Determine the (x, y) coordinate at the center of the cell enclosing the given text.  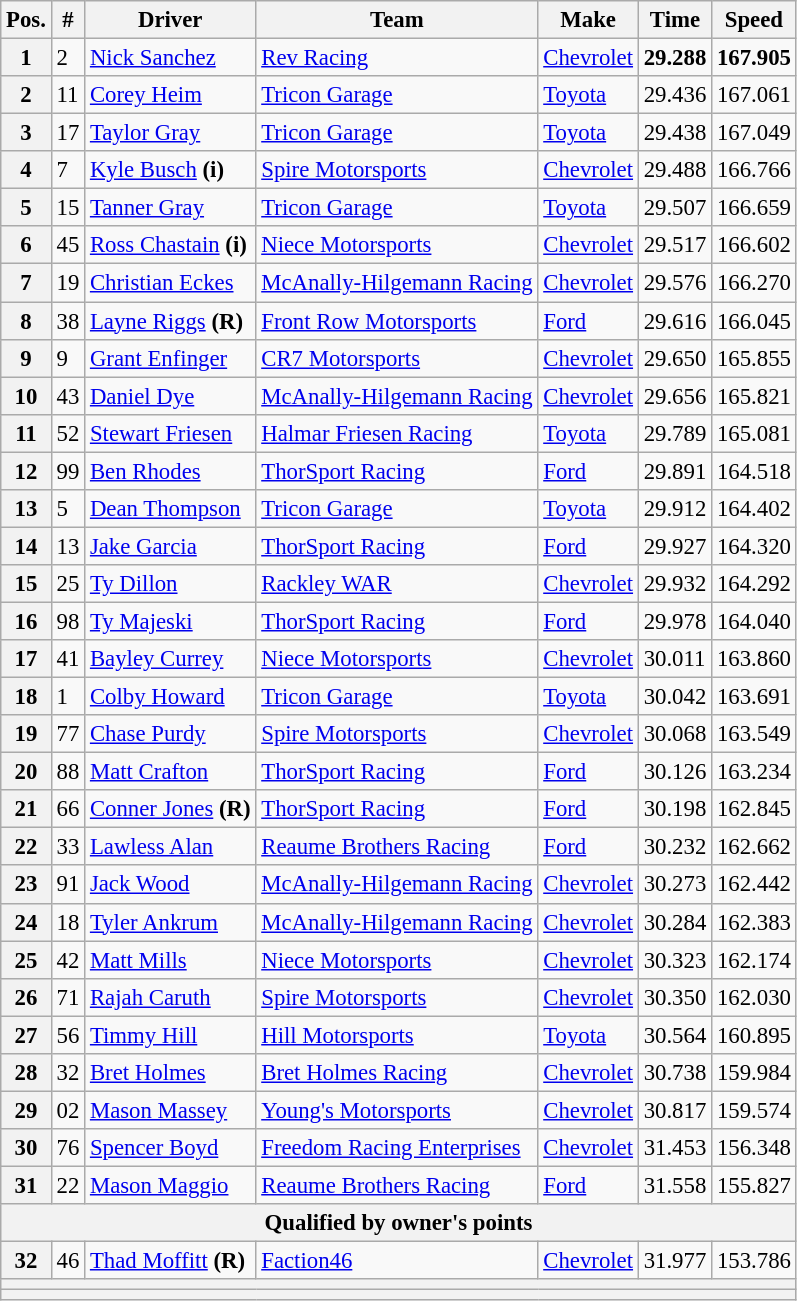
31.977 (674, 1261)
164.040 (754, 621)
30.273 (674, 885)
Ben Rhodes (170, 471)
Halmar Friesen Racing (397, 433)
30.817 (674, 1110)
42 (68, 960)
Lawless Alan (170, 847)
164.292 (754, 584)
28 (26, 1073)
29.932 (674, 584)
Daniel Dye (170, 396)
155.827 (754, 1185)
76 (68, 1148)
30.564 (674, 1035)
02 (68, 1110)
29.616 (674, 321)
Grant Enfinger (170, 358)
Kyle Busch (i) (170, 170)
Make (588, 20)
4 (26, 170)
Matt Mills (170, 960)
30.042 (674, 697)
Tyler Ankrum (170, 922)
163.234 (754, 772)
Speed (754, 20)
159.574 (754, 1110)
162.383 (754, 922)
20 (26, 772)
Faction46 (397, 1261)
Chase Purdy (170, 734)
Colby Howard (170, 697)
29 (26, 1110)
29.978 (674, 621)
29.488 (674, 170)
Mason Maggio (170, 1185)
91 (68, 885)
Jack Wood (170, 885)
27 (26, 1035)
Young's Motorsports (397, 1110)
Time (674, 20)
162.442 (754, 885)
163.549 (754, 734)
Bayley Currey (170, 659)
24 (26, 922)
Tanner Gray (170, 208)
Bret Holmes (170, 1073)
159.984 (754, 1073)
Dean Thompson (170, 509)
162.174 (754, 960)
162.845 (754, 809)
29.656 (674, 396)
29.789 (674, 433)
6 (26, 245)
45 (68, 245)
160.895 (754, 1035)
156.348 (754, 1148)
77 (68, 734)
16 (26, 621)
Ty Majeski (170, 621)
99 (68, 471)
29.927 (674, 546)
Spencer Boyd (170, 1148)
30.323 (674, 960)
Ross Chastain (i) (170, 245)
166.766 (754, 170)
52 (68, 433)
165.821 (754, 396)
29.436 (674, 95)
43 (68, 396)
Nick Sanchez (170, 58)
12 (26, 471)
29.507 (674, 208)
30.738 (674, 1073)
31 (26, 1185)
29.438 (674, 133)
8 (26, 321)
166.270 (754, 283)
Bret Holmes Racing (397, 1073)
98 (68, 621)
Jake Garcia (170, 546)
46 (68, 1261)
165.081 (754, 433)
Front Row Motorsports (397, 321)
Conner Jones (R) (170, 809)
10 (26, 396)
167.049 (754, 133)
30.284 (674, 922)
30.198 (674, 809)
Freedom Racing Enterprises (397, 1148)
Stewart Friesen (170, 433)
29.288 (674, 58)
# (68, 20)
Rev Racing (397, 58)
23 (26, 885)
66 (68, 809)
Christian Eckes (170, 283)
162.030 (754, 997)
41 (68, 659)
163.691 (754, 697)
29.650 (674, 358)
31.453 (674, 1148)
165.855 (754, 358)
Ty Dillon (170, 584)
14 (26, 546)
29.576 (674, 283)
30 (26, 1148)
166.659 (754, 208)
CR7 Motorsports (397, 358)
30.350 (674, 997)
29.891 (674, 471)
38 (68, 321)
164.320 (754, 546)
56 (68, 1035)
Driver (170, 20)
Layne Riggs (R) (170, 321)
Hill Motorsports (397, 1035)
26 (26, 997)
Qualified by owner's points (398, 1223)
30.232 (674, 847)
21 (26, 809)
Taylor Gray (170, 133)
30.068 (674, 734)
Thad Moffitt (R) (170, 1261)
31.558 (674, 1185)
71 (68, 997)
30.126 (674, 772)
29.912 (674, 509)
167.061 (754, 95)
153.786 (754, 1261)
30.011 (674, 659)
Matt Crafton (170, 772)
3 (26, 133)
167.905 (754, 58)
Pos. (26, 20)
164.402 (754, 509)
Rajah Caruth (170, 997)
Timmy Hill (170, 1035)
29.517 (674, 245)
162.662 (754, 847)
Mason Massey (170, 1110)
163.860 (754, 659)
Rackley WAR (397, 584)
Team (397, 20)
166.602 (754, 245)
88 (68, 772)
Corey Heim (170, 95)
166.045 (754, 321)
164.518 (754, 471)
33 (68, 847)
